Search for the cell housing the specified text and yield its [x, y] center coordinate. 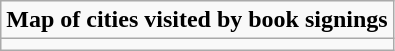
Map of cities visited by book signings [197, 20]
